Identify which cell holds the provided text, then report its (x, y) central coordinate. 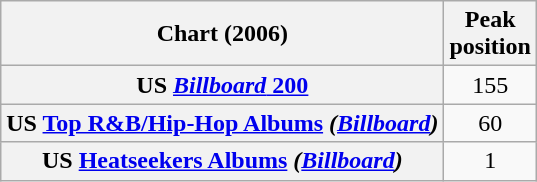
60 (490, 123)
US Heatseekers Albums (Billboard) (222, 161)
Chart (2006) (222, 34)
US Top R&B/Hip-Hop Albums (Billboard) (222, 123)
Peak position (490, 34)
US Billboard 200 (222, 85)
1 (490, 161)
155 (490, 85)
